Search for the cell housing the specified text and yield its (x, y) center coordinate. 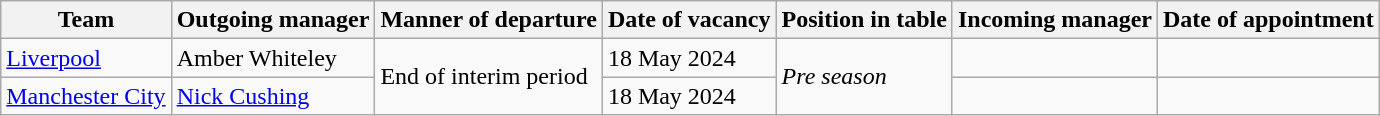
Incoming manager (1054, 20)
Outgoing manager (273, 20)
Amber Whiteley (273, 58)
Liverpool (86, 58)
Team (86, 20)
Manchester City (86, 96)
Date of appointment (1269, 20)
End of interim period (488, 77)
Manner of departure (488, 20)
Date of vacancy (689, 20)
Nick Cushing (273, 96)
Position in table (864, 20)
Pre season (864, 77)
